Capture the cell that displays the provided text and extract its [x, y] central coordinate. 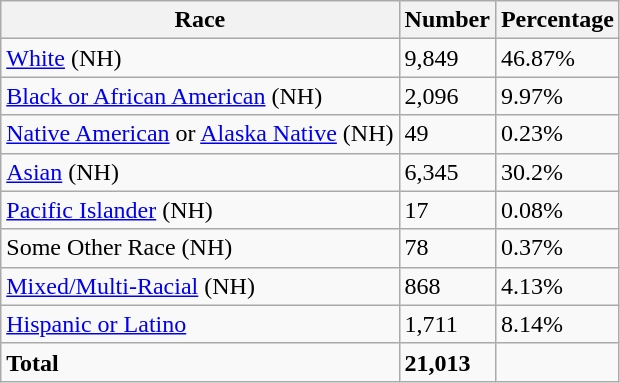
Race [200, 20]
0.08% [557, 210]
2,096 [447, 96]
White (NH) [200, 58]
Mixed/Multi-Racial (NH) [200, 286]
78 [447, 248]
4.13% [557, 286]
Native American or Alaska Native (NH) [200, 134]
0.37% [557, 248]
Hispanic or Latino [200, 324]
Black or African American (NH) [200, 96]
0.23% [557, 134]
49 [447, 134]
30.2% [557, 172]
868 [447, 286]
6,345 [447, 172]
Asian (NH) [200, 172]
Percentage [557, 20]
Pacific Islander (NH) [200, 210]
Number [447, 20]
9.97% [557, 96]
Total [200, 362]
46.87% [557, 58]
17 [447, 210]
Some Other Race (NH) [200, 248]
1,711 [447, 324]
9,849 [447, 58]
8.14% [557, 324]
21,013 [447, 362]
